Output the (X, Y) coordinate of the center of the cell containing the given text.  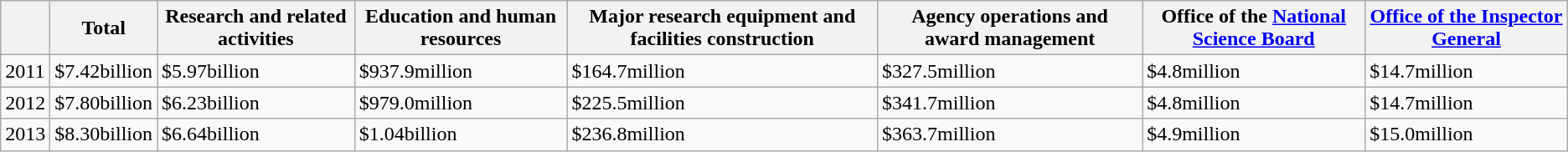
$6.64billion (256, 134)
$164.7million (722, 71)
$979.0million (461, 103)
Total (104, 28)
2011 (25, 71)
Office of the Inspector General (1467, 28)
$7.80billion (104, 103)
Office of the National Science Board (1254, 28)
$5.97billion (256, 71)
$8.30billion (104, 134)
$225.5million (722, 103)
$15.0million (1467, 134)
2013 (25, 134)
$327.5million (1010, 71)
Research and related activities (256, 28)
$6.23billion (256, 103)
$937.9million (461, 71)
$1.04billion (461, 134)
$7.42billion (104, 71)
$341.7million (1010, 103)
$363.7million (1010, 134)
$236.8million (722, 134)
2012 (25, 103)
Major research equipment and facilities construction (722, 28)
$4.9million (1254, 134)
Agency operations and award management (1010, 28)
Education and human resources (461, 28)
